Locate the cell with the specified text and output its [x, y] center coordinate. 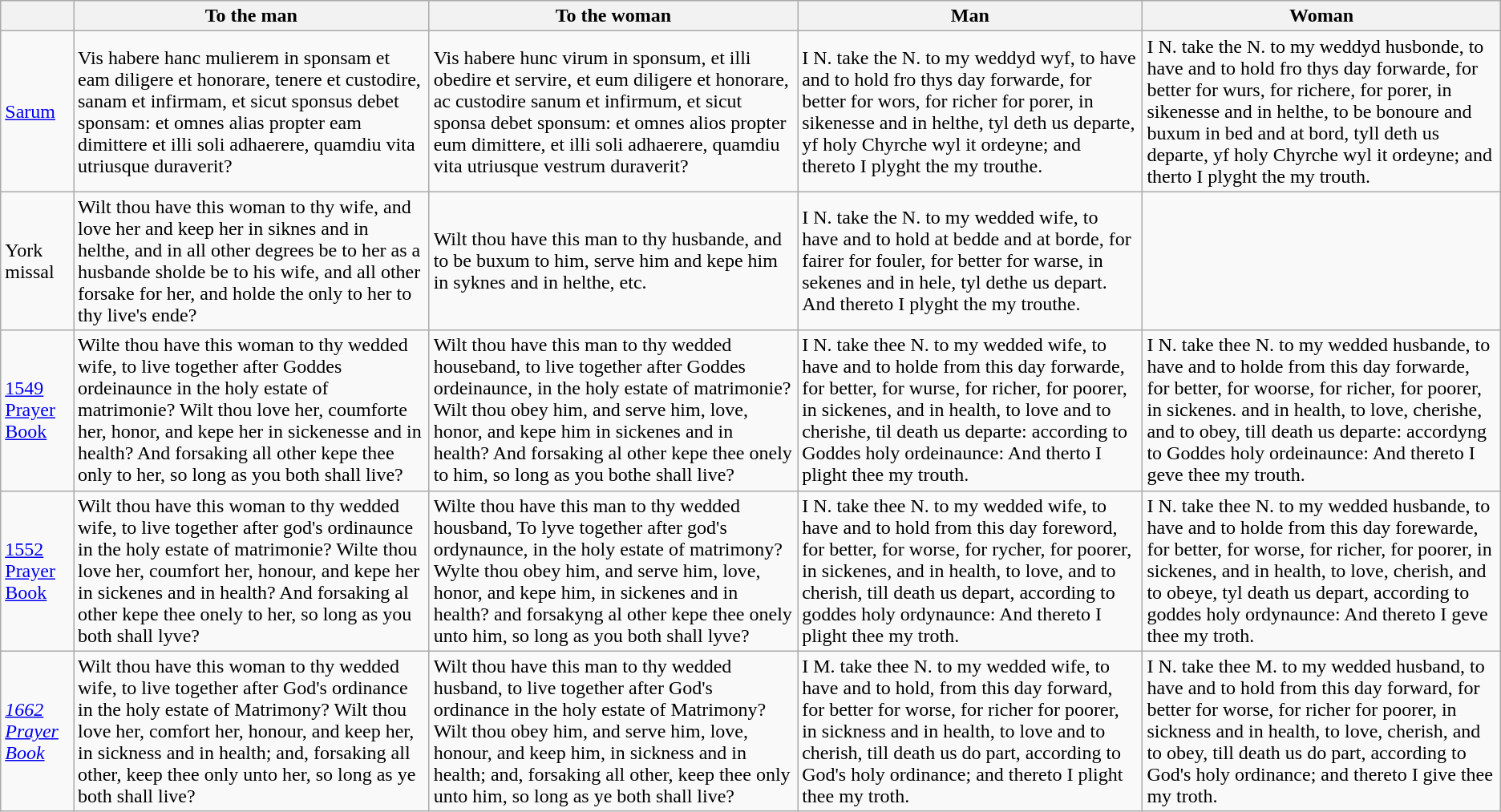
York missal [37, 261]
1549 Prayer Book [37, 410]
1552 Prayer Book [37, 571]
Woman [1321, 16]
Sarum [37, 111]
1662 Prayer Book [37, 731]
To the woman [613, 16]
Man [970, 16]
To the man [252, 16]
Wilt thou have this man to thy husbande, and to be buxum to him, serve him and kepe him in syknes and in helthe, etc. [613, 261]
